Extract the (x, y) coordinate from the center of the cell holding the provided text.  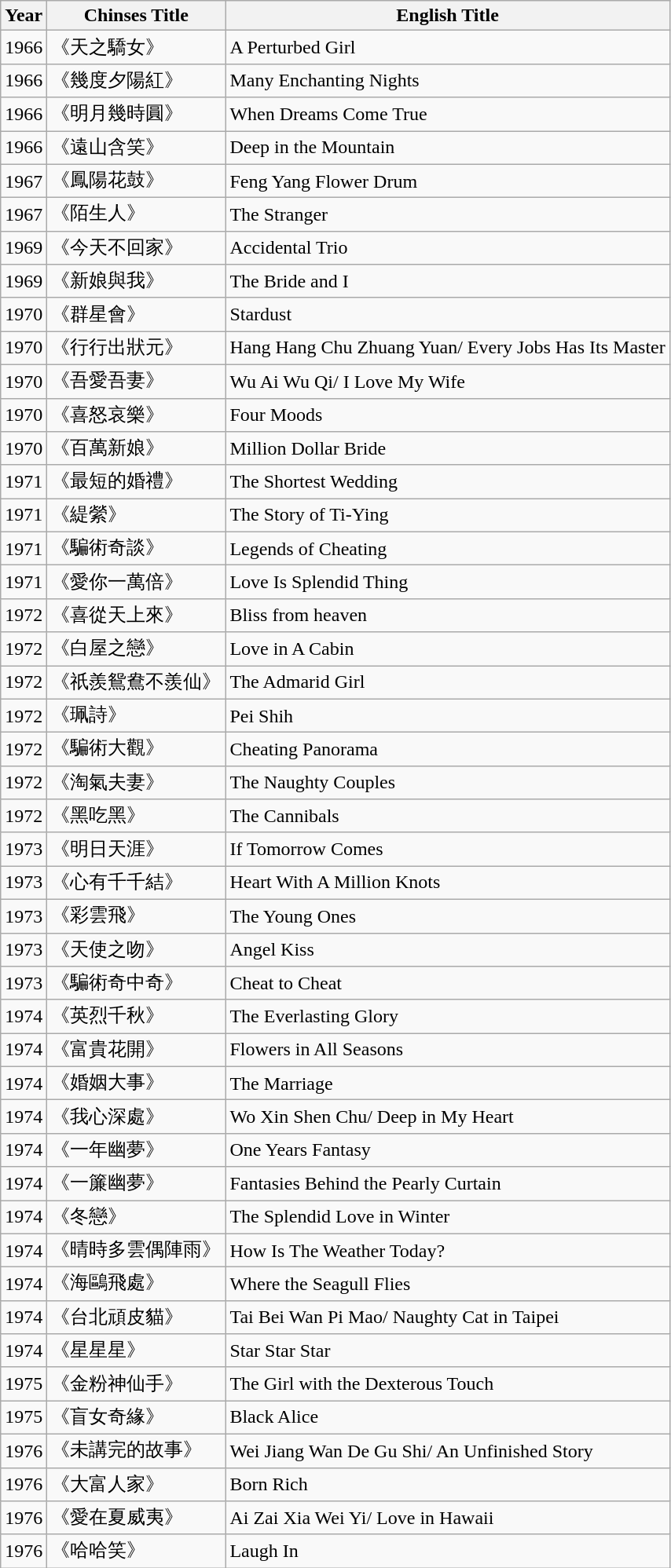
Cheating Panorama (448, 749)
《晴時多雲偶陣雨》 (137, 1250)
Four Moods (448, 415)
Wu Ai Wu Qi/ I Love My Wife (448, 382)
The Shortest Wedding (448, 482)
Legends of Cheating (448, 548)
One Years Fantasy (448, 1150)
Wo Xin Shen Chu/ Deep in My Heart (448, 1117)
The Naughty Couples (448, 782)
Feng Yang Flower Drum (448, 181)
《我心深處》 (137, 1117)
《未講完的故事》 (137, 1451)
English Title (448, 16)
《明日天涯》 (137, 850)
《珮詩》 (137, 716)
《天使之吻》 (137, 950)
《盲女奇緣》 (137, 1418)
Laugh In (448, 1552)
Angel Kiss (448, 950)
Year (24, 16)
The Story of Ti-Ying (448, 515)
Black Alice (448, 1418)
《淘氣夫妻》 (137, 782)
If Tomorrow Comes (448, 850)
《星星星》 (137, 1351)
《百萬新娘》 (137, 449)
When Dreams Come True (448, 115)
Heart With A Million Knots (448, 883)
Love in A Cabin (448, 649)
《緹縈》 (137, 515)
《白屋之戀》 (137, 649)
《婚姻大事》 (137, 1084)
《吾愛吾妻》 (137, 382)
《海鷗飛處》 (137, 1285)
《金粉神仙手》 (137, 1383)
The Splendid Love in Winter (448, 1217)
《富貴花開》 (137, 1051)
The Young Ones (448, 916)
《喜從天上來》 (137, 616)
《天之驕女》 (137, 47)
The Girl with the Dexterous Touch (448, 1383)
Million Dollar Bride (448, 449)
《騙術奇談》 (137, 548)
The Cannibals (448, 817)
《英烈千秋》 (137, 1016)
How Is The Weather Today? (448, 1250)
《一簾幽夢》 (137, 1184)
《騙術大觀》 (137, 749)
《大富人家》 (137, 1484)
《幾度夕陽紅》 (137, 80)
《祇羨鴛鴦不羨仙》 (137, 683)
Stardust (448, 314)
《台北頑皮貓》 (137, 1318)
Pei Shih (448, 716)
The Bride and I (448, 281)
Bliss from heaven (448, 616)
《遠山含笑》 (137, 148)
Where the Seagull Flies (448, 1285)
Cheat to Cheat (448, 983)
The Admarid Girl (448, 683)
《愛你一萬倍》 (137, 583)
Many Enchanting Nights (448, 80)
《愛在夏威夷》 (137, 1519)
Ai Zai Xia Wei Yi/ Love in Hawaii (448, 1519)
The Everlasting Glory (448, 1016)
《最短的婚禮》 (137, 482)
《騙術奇中奇》 (137, 983)
《哈哈笑》 (137, 1552)
《喜怒哀樂》 (137, 415)
《今天不回家》 (137, 248)
《新娘與我》 (137, 281)
《黑吃黑》 (137, 817)
Hang Hang Chu Zhuang Yuan/ Every Jobs Has Its Master (448, 349)
《行行出狀元》 (137, 349)
《群星會》 (137, 314)
Fantasies Behind the Pearly Curtain (448, 1184)
Star Star Star (448, 1351)
The Stranger (448, 215)
Deep in the Mountain (448, 148)
Wei Jiang Wan De Gu Shi/ An Unfinished Story (448, 1451)
A Perturbed Girl (448, 47)
Born Rich (448, 1484)
《明月幾時圓》 (137, 115)
Love Is Splendid Thing (448, 583)
《陌生人》 (137, 215)
Flowers in All Seasons (448, 1051)
Tai Bei Wan Pi Mao/ Naughty Cat in Taipei (448, 1318)
《彩雲飛》 (137, 916)
《一年幽夢》 (137, 1150)
The Marriage (448, 1084)
Accidental Trio (448, 248)
《冬戀》 (137, 1217)
《心有千千結》 (137, 883)
《鳳陽花鼓》 (137, 181)
Chinses Title (137, 16)
